Locate the cell with the specified text and output its (X, Y) center coordinate. 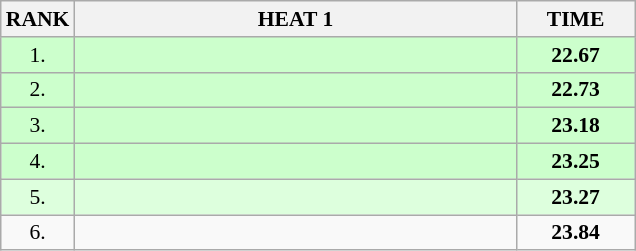
3. (38, 126)
TIME (576, 19)
2. (38, 90)
23.18 (576, 126)
23.27 (576, 197)
22.67 (576, 55)
5. (38, 197)
22.73 (576, 90)
1. (38, 55)
RANK (38, 19)
6. (38, 233)
4. (38, 162)
23.84 (576, 233)
HEAT 1 (295, 19)
23.25 (576, 162)
